Find where the given text appears and provide that cell's center as (X, Y) coordinate. 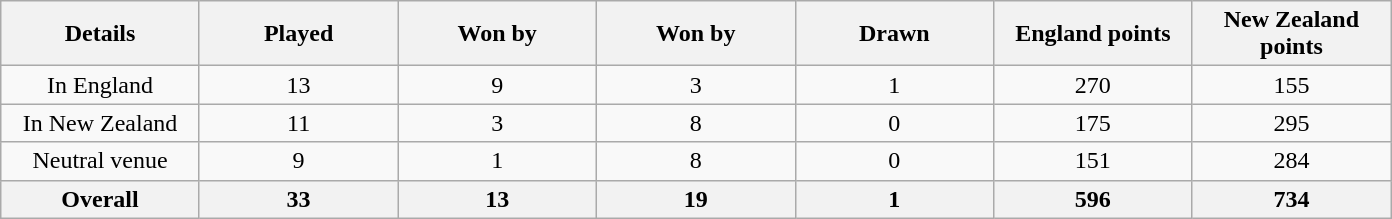
In England (100, 85)
Neutral venue (100, 161)
33 (298, 199)
England points (1094, 34)
270 (1094, 85)
New Zealand points (1292, 34)
596 (1094, 199)
175 (1094, 123)
Overall (100, 199)
11 (298, 123)
Details (100, 34)
295 (1292, 123)
Played (298, 34)
155 (1292, 85)
284 (1292, 161)
151 (1094, 161)
In New Zealand (100, 123)
19 (696, 199)
Drawn (894, 34)
734 (1292, 199)
